From the cell containing the given text, extract its center point as (x, y) coordinate. 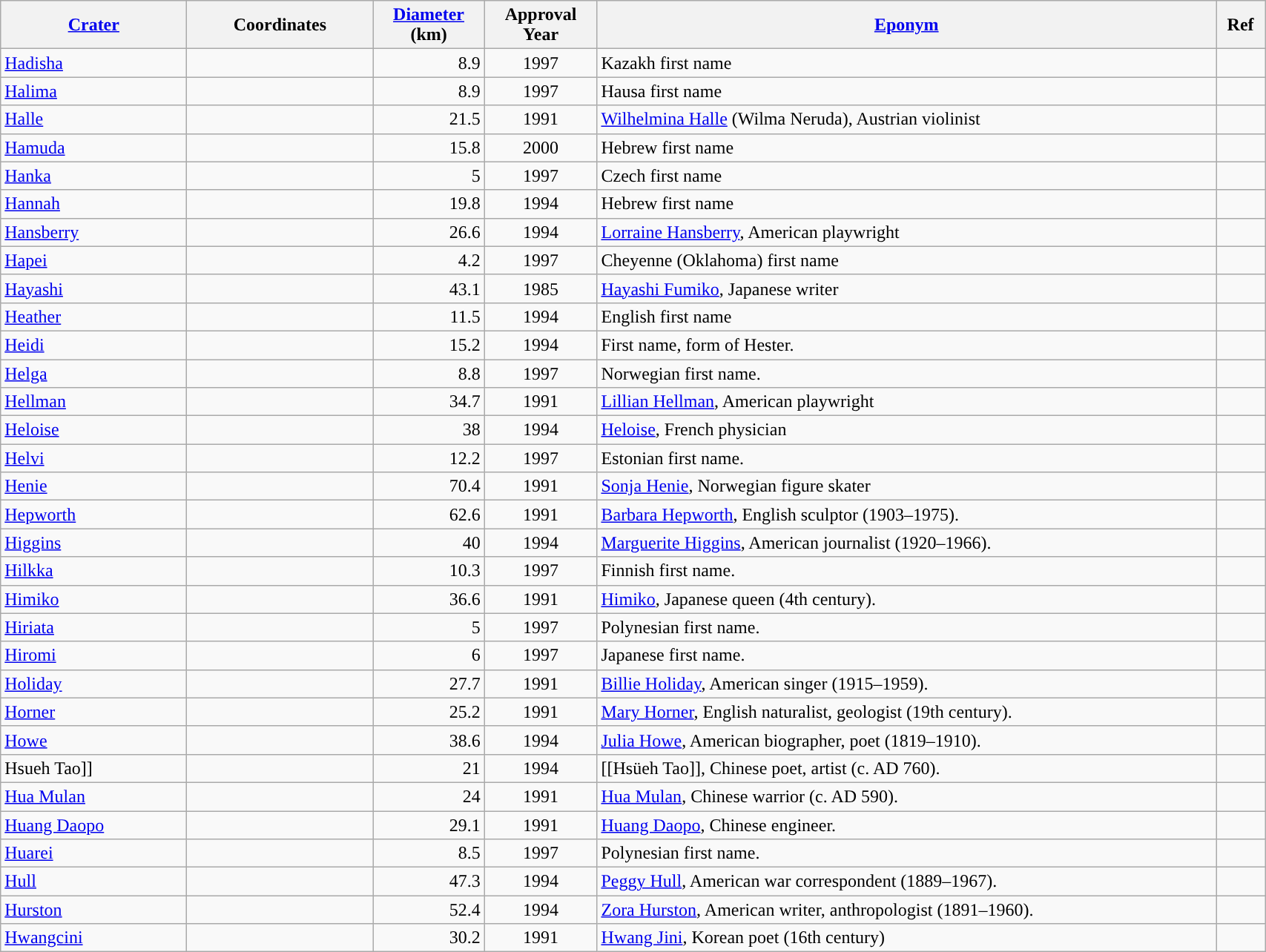
Crater (93, 25)
Himiko (93, 599)
30.2 (429, 938)
Halima (93, 91)
Hepworth (93, 515)
Heather (93, 317)
Marguerite Higgins, American journalist (1920–1966). (906, 543)
6 (429, 655)
Hull (93, 882)
19.8 (429, 204)
Holiday (93, 684)
Hua Mulan (93, 796)
Huarei (93, 853)
40 (429, 543)
Billie Holiday, American singer (1915–1959). (906, 684)
English first name (906, 317)
Hadisha (93, 63)
12.2 (429, 458)
15.8 (429, 148)
4.2 (429, 260)
26.6 (429, 232)
52.4 (429, 910)
24 (429, 796)
Wilhelmina Halle (Wilma Neruda), Austrian violinist (906, 119)
Eponym (906, 25)
25.2 (429, 712)
Norwegian first name. (906, 373)
Julia Howe, American biographer, poet (1819–1910). (906, 740)
Henie (93, 486)
Estonian first name. (906, 458)
Zora Hurston, American writer, anthropologist (1891–1960). (906, 910)
34.7 (429, 402)
Helvi (93, 458)
Hausa first name (906, 91)
Japanese first name. (906, 655)
Hayashi (93, 288)
36.6 (429, 599)
11.5 (429, 317)
Helga (93, 373)
Hanka (93, 176)
Lillian Hellman, American playwright (906, 402)
Cheyenne (Oklahoma) first name (906, 260)
Hilkka (93, 571)
First name, form of Hester. (906, 345)
Hua Mulan, Chinese warrior (c. AD 590). (906, 796)
29.1 (429, 825)
Halle (93, 119)
38.6 (429, 740)
Hsueh Tao]] (93, 768)
Hayashi Fumiko, Japanese writer (906, 288)
Hurston (93, 910)
Heloise (93, 430)
Higgins (93, 543)
Hwang Jini, Korean poet (16th century) (906, 938)
43.1 (429, 288)
Finnish first name. (906, 571)
15.2 (429, 345)
Kazakh first name (906, 63)
Sonja Henie, Norwegian figure skater (906, 486)
Heloise, French physician (906, 430)
Hansberry (93, 232)
Barbara Hepworth, English sculptor (1903–1975). (906, 515)
Hellman (93, 402)
Howe (93, 740)
Himiko, Japanese queen (4th century). (906, 599)
Coordinates (280, 25)
8.5 (429, 853)
Czech first name (906, 176)
Hiromi (93, 655)
38 (429, 430)
Diameter(km) (429, 25)
47.3 (429, 882)
10.3 (429, 571)
1985 (541, 288)
Lorraine Hansberry, American playwright (906, 232)
Huang Daopo, Chinese engineer. (906, 825)
Hwangcini (93, 938)
Hapei (93, 260)
62.6 (429, 515)
ApprovalYear (541, 25)
Hamuda (93, 148)
8.8 (429, 373)
Horner (93, 712)
Hannah (93, 204)
27.7 (429, 684)
2000 (541, 148)
70.4 (429, 486)
21.5 (429, 119)
Peggy Hull, American war correspondent (1889–1967). (906, 882)
[[Hsüeh Tao]], Chinese poet, artist (c. AD 760). (906, 768)
Hiriata (93, 627)
Heidi (93, 345)
21 (429, 768)
Ref (1241, 25)
Mary Horner, English naturalist, geologist (19th century). (906, 712)
Huang Daopo (93, 825)
